Scan for the cell matching the given text and deliver its [X, Y] coordinate at center. 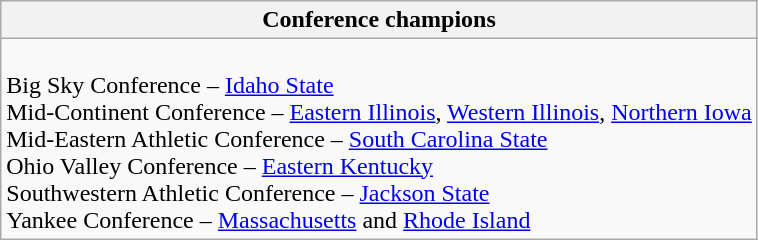
Conference champions [380, 20]
